Identify which cell holds the provided text, then report its (X, Y) central coordinate. 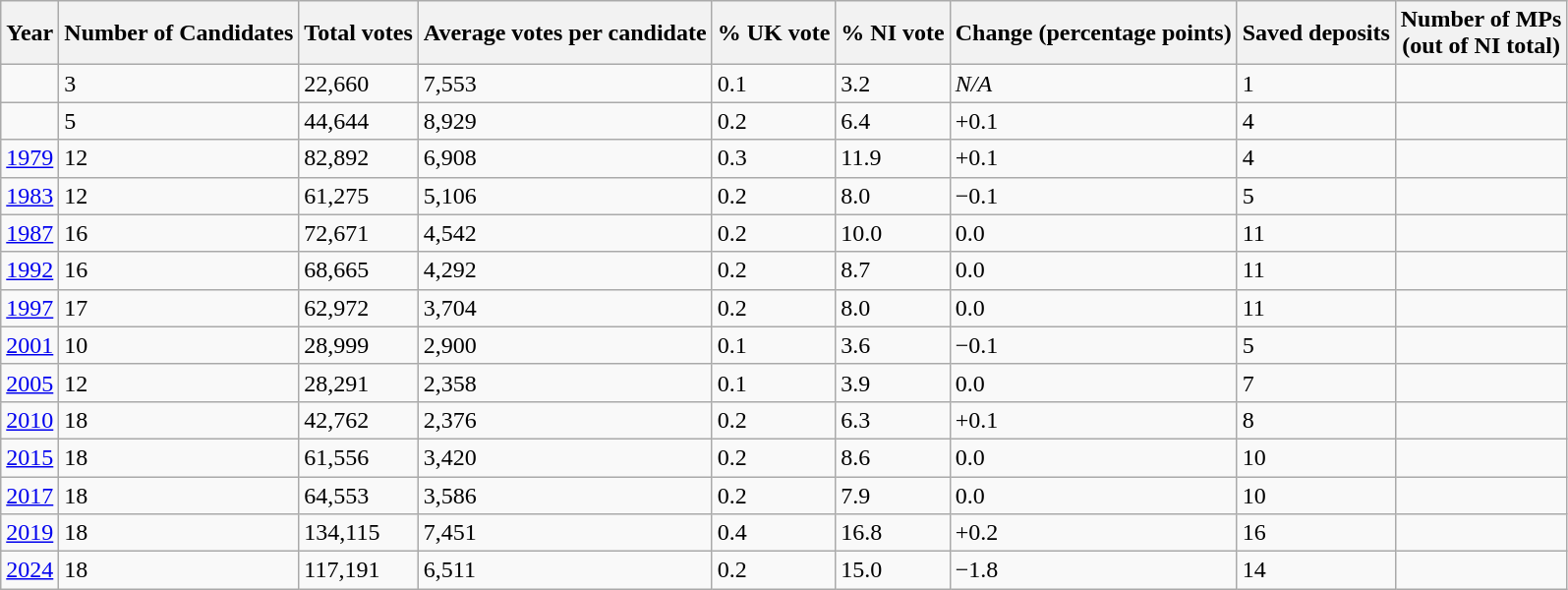
42,762 (359, 420)
% UK vote (774, 33)
Year (29, 33)
2,376 (564, 420)
1997 (29, 308)
Total votes (359, 33)
3.9 (893, 383)
5,106 (564, 196)
2024 (29, 570)
Change (percentage points) (1093, 33)
68,665 (359, 270)
3,586 (564, 495)
N/A (1093, 84)
4,292 (564, 270)
3.2 (893, 84)
4,542 (564, 233)
+0.2 (1093, 533)
7,553 (564, 84)
16.8 (893, 533)
17 (179, 308)
28,291 (359, 383)
82,892 (359, 158)
6,511 (564, 570)
1992 (29, 270)
1987 (29, 233)
2005 (29, 383)
7 (1315, 383)
11.9 (893, 158)
134,115 (359, 533)
Number of MPs (out of NI total) (1481, 33)
15.0 (893, 570)
1983 (29, 196)
62,972 (359, 308)
Number of Candidates (179, 33)
6,908 (564, 158)
8 (1315, 420)
2017 (29, 495)
61,275 (359, 196)
2015 (29, 457)
10.0 (893, 233)
3 (179, 84)
28,999 (359, 345)
3,420 (564, 457)
8.6 (893, 457)
% NI vote (893, 33)
Average votes per candidate (564, 33)
1979 (29, 158)
8.7 (893, 270)
2,900 (564, 345)
6.4 (893, 121)
2001 (29, 345)
7,451 (564, 533)
Saved deposits (1315, 33)
61,556 (359, 457)
−1.8 (1093, 570)
117,191 (359, 570)
64,553 (359, 495)
1 (1315, 84)
22,660 (359, 84)
0.3 (774, 158)
0.4 (774, 533)
3,704 (564, 308)
6.3 (893, 420)
2019 (29, 533)
2010 (29, 420)
8,929 (564, 121)
3.6 (893, 345)
14 (1315, 570)
7.9 (893, 495)
2,358 (564, 383)
44,644 (359, 121)
72,671 (359, 233)
